Output the (X, Y) coordinate of the center of the cell containing the given text.  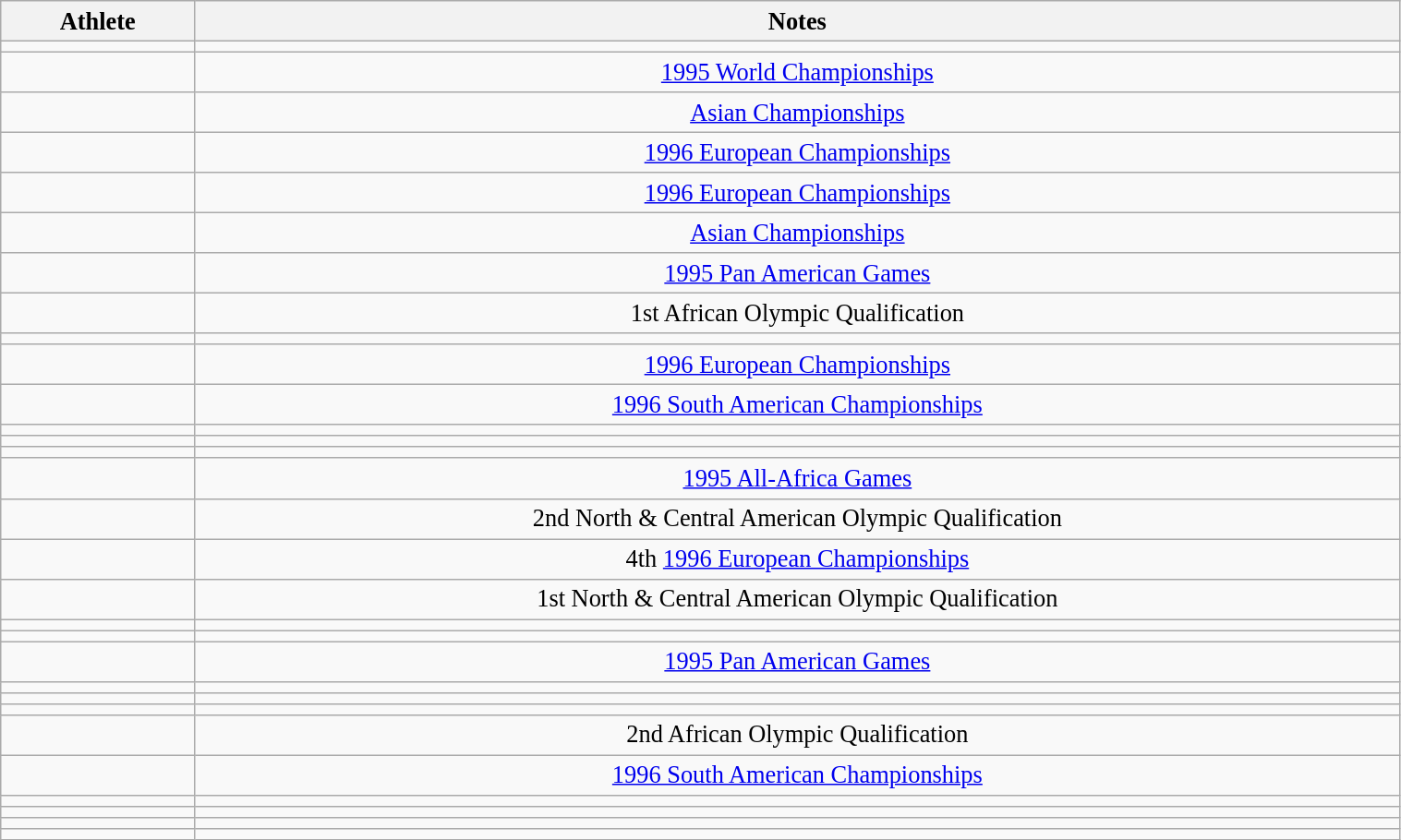
Notes (798, 20)
1995 World Championships (798, 72)
2nd North & Central American Olympic Qualification (798, 519)
2nd African Olympic Qualification (798, 735)
4th 1996 European Championships (798, 558)
Athlete (98, 20)
1st North & Central American Olympic Qualification (798, 599)
1995 All-Africa Games (798, 478)
1st African Olympic Qualification (798, 313)
